Return [X, Y] of the center of cell containing provided text 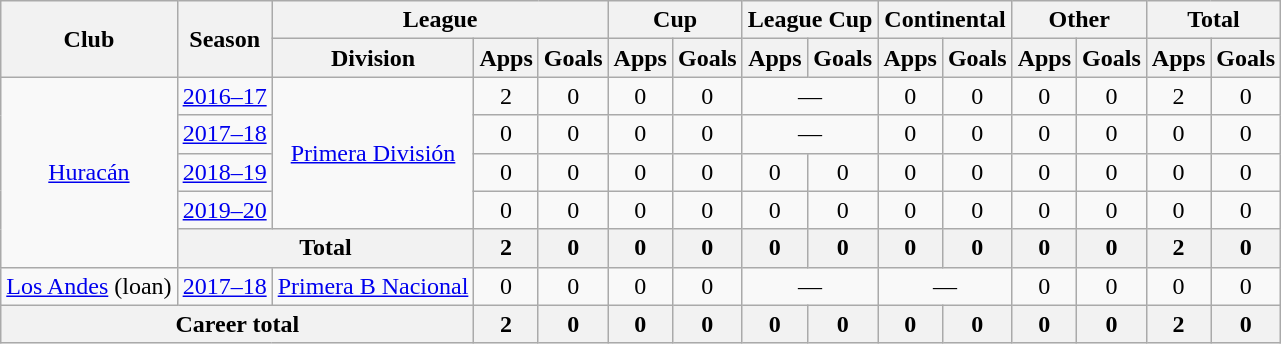
Season [224, 39]
Cup [675, 20]
Huracán [89, 172]
Career total [238, 324]
Los Andes (loan) [89, 286]
Other [1079, 20]
Primera B Nacional [373, 286]
League [440, 20]
2016–17 [224, 96]
Club [89, 39]
Continental [945, 20]
2019–20 [224, 210]
Primera División [373, 153]
League Cup [810, 20]
2018–19 [224, 172]
Division [373, 58]
